Detect which cell encompasses the target text, then output its [X, Y] center coordinate. 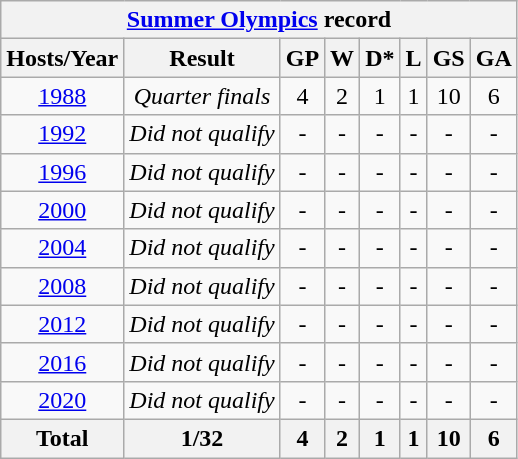
2020 [62, 400]
1988 [62, 96]
D* [380, 58]
1996 [62, 172]
W [342, 58]
GP [302, 58]
L [414, 58]
2000 [62, 210]
2004 [62, 248]
GA [494, 58]
Summer Olympics record [260, 20]
2008 [62, 286]
2012 [62, 324]
Total [62, 438]
1992 [62, 134]
Hosts/Year [62, 58]
Quarter finals [202, 96]
GS [448, 58]
Result [202, 58]
2016 [62, 362]
1/32 [202, 438]
